Determine the [x, y] coordinate at the center of the cell enclosing the given text.  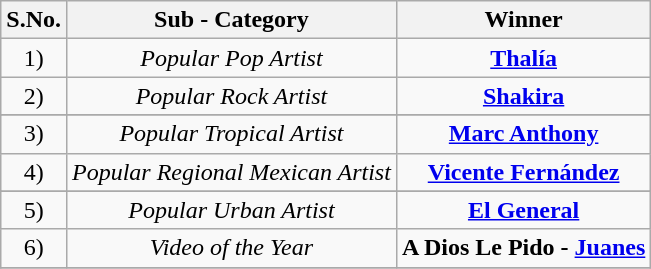
Popular Rock Artist [231, 96]
Popular Regional Mexican Artist [231, 172]
Vicente Fernández [523, 172]
A Dios Le Pido - Juanes [523, 248]
1) [34, 58]
Sub - Category [231, 20]
Video of the Year [231, 248]
Winner [523, 20]
Thalía [523, 58]
Marc Anthony [523, 134]
5) [34, 210]
Popular Tropical Artist [231, 134]
6) [34, 248]
El General [523, 210]
3) [34, 134]
2) [34, 96]
Popular Pop Artist [231, 58]
S.No. [34, 20]
4) [34, 172]
Shakira [523, 96]
Popular Urban Artist [231, 210]
